Locate the cell with the specified text and output its (X, Y) center coordinate. 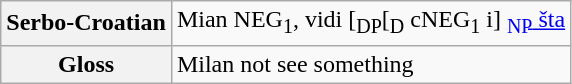
Serbo-Croatian (86, 23)
Gloss (86, 64)
Mian NEG1, vidi [DP[D cNEG1 i] NP šta (370, 23)
Milan not see something (370, 64)
